Identify which cell holds the provided text, then report its (x, y) central coordinate. 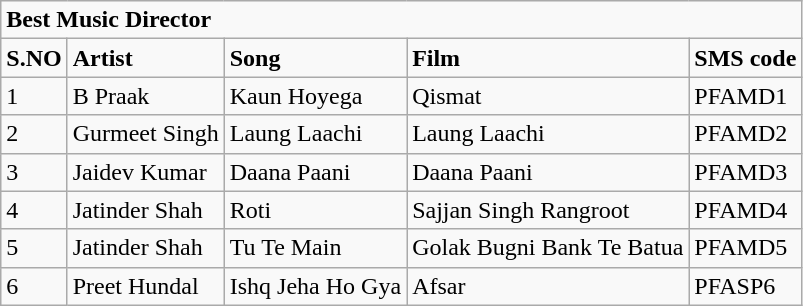
Roti (315, 210)
Gurmeet Singh (146, 134)
3 (34, 172)
S.NO (34, 58)
PFAMD5 (746, 248)
Preet Hundal (146, 286)
6 (34, 286)
PFAMD3 (746, 172)
SMS code (746, 58)
Kaun Hoyega (315, 96)
PFASP6 (746, 286)
Song (315, 58)
Qismat (548, 96)
B Praak (146, 96)
PFAMD1 (746, 96)
Film (548, 58)
PFAMD2 (746, 134)
2 (34, 134)
Sajjan Singh Rangroot (548, 210)
4 (34, 210)
Ishq Jeha Ho Gya (315, 286)
Golak Bugni Bank Te Batua (548, 248)
Afsar (548, 286)
Jaidev Kumar (146, 172)
PFAMD4 (746, 210)
Artist (146, 58)
Best Music Director (402, 20)
Tu Te Main (315, 248)
5 (34, 248)
1 (34, 96)
